Scan for the cell matching the given text and deliver its [X, Y] coordinate at center. 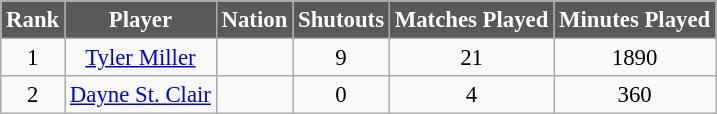
Minutes Played [635, 20]
21 [471, 58]
2 [33, 95]
1 [33, 58]
Rank [33, 20]
Tyler Miller [141, 58]
Nation [254, 20]
4 [471, 95]
9 [342, 58]
Dayne St. Clair [141, 95]
1890 [635, 58]
0 [342, 95]
Player [141, 20]
Matches Played [471, 20]
Shutouts [342, 20]
360 [635, 95]
